Scan for the cell matching the given text and deliver its (x, y) coordinate at center. 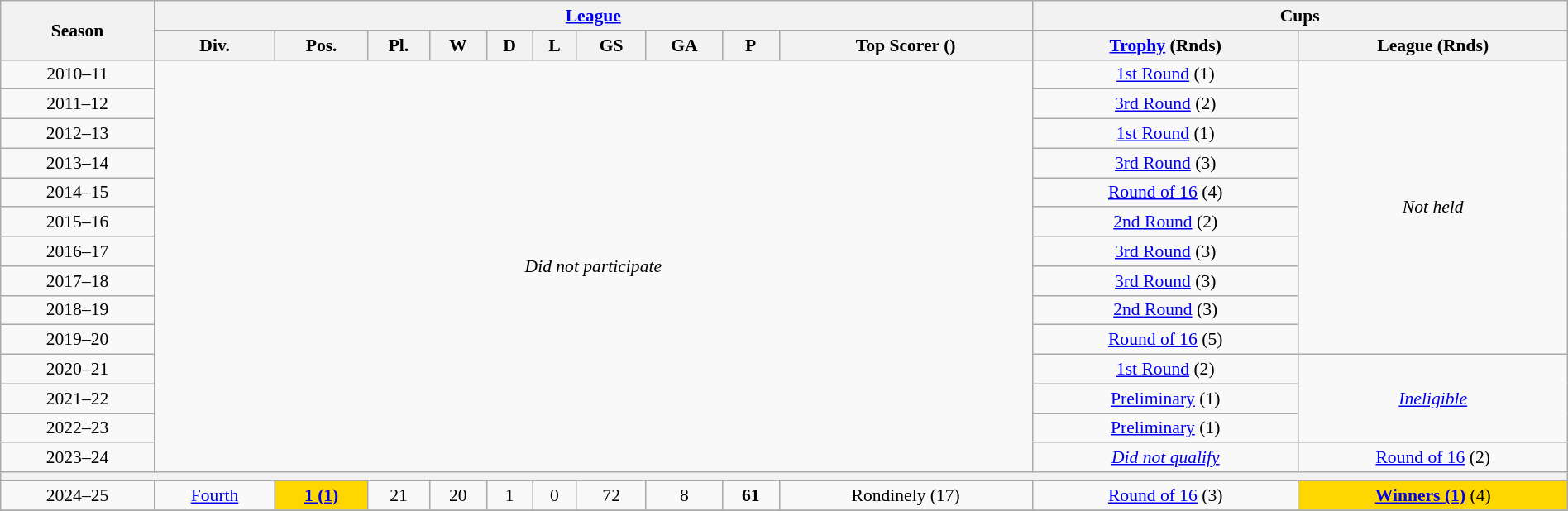
2021–22 (78, 399)
Pl. (399, 45)
20 (458, 495)
8 (684, 495)
61 (751, 495)
Round of 16 (2) (1432, 458)
P (751, 45)
2013–14 (78, 163)
Div. (215, 45)
Top Scorer () (906, 45)
Round of 16 (4) (1165, 193)
2020–21 (78, 370)
2012–13 (78, 134)
Fourth (215, 495)
2018–19 (78, 310)
Not held (1432, 207)
2011–12 (78, 104)
League (Rnds) (1432, 45)
2022–23 (78, 428)
2nd Round (3) (1165, 310)
D (509, 45)
1 (1) (321, 495)
72 (611, 495)
2019–20 (78, 340)
0 (554, 495)
2010–11 (78, 74)
2017–18 (78, 281)
1 (509, 495)
Did not participate (593, 266)
Season (78, 30)
2nd Round (2) (1165, 222)
GA (684, 45)
GS (611, 45)
1st Round (2) (1165, 370)
Ineligible (1432, 399)
Rondinely (17) (906, 495)
Trophy (Rnds) (1165, 45)
21 (399, 495)
Round of 16 (5) (1165, 340)
League (593, 16)
2023–24 (78, 458)
2014–15 (78, 193)
3rd Round (2) (1165, 104)
Round of 16 (3) (1165, 495)
W (458, 45)
2016–17 (78, 251)
L (554, 45)
2015–16 (78, 222)
Winners (1) (4) (1432, 495)
Cups (1300, 16)
2024–25 (78, 495)
Pos. (321, 45)
Did not qualify (1165, 458)
